From the cell containing the given text, extract its center point as (x, y) coordinate. 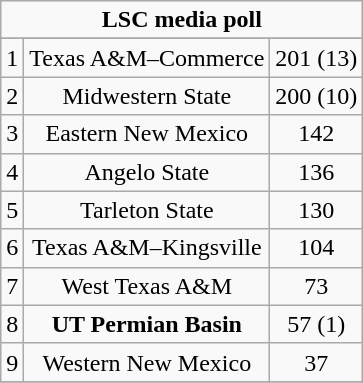
Texas A&M–Kingsville (147, 248)
4 (12, 172)
Angelo State (147, 172)
130 (316, 210)
UT Permian Basin (147, 324)
6 (12, 248)
Western New Mexico (147, 362)
Tarleton State (147, 210)
West Texas A&M (147, 286)
200 (10) (316, 96)
201 (13) (316, 58)
Midwestern State (147, 96)
57 (1) (316, 324)
Texas A&M–Commerce (147, 58)
7 (12, 286)
5 (12, 210)
2 (12, 96)
9 (12, 362)
1 (12, 58)
3 (12, 134)
142 (316, 134)
73 (316, 286)
104 (316, 248)
136 (316, 172)
Eastern New Mexico (147, 134)
37 (316, 362)
LSC media poll (182, 20)
8 (12, 324)
